Provide the [X, Y] coordinate of the cell's center where the given text is located.  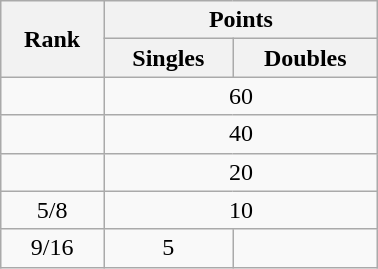
Rank [52, 39]
5 [168, 248]
20 [241, 172]
9/16 [52, 248]
5/8 [52, 210]
40 [241, 134]
10 [241, 210]
60 [241, 96]
Singles [168, 58]
Points [241, 20]
Doubles [306, 58]
